Pinpoint the cell where the given text exists, returning its (X, Y) midpoint coordinate. 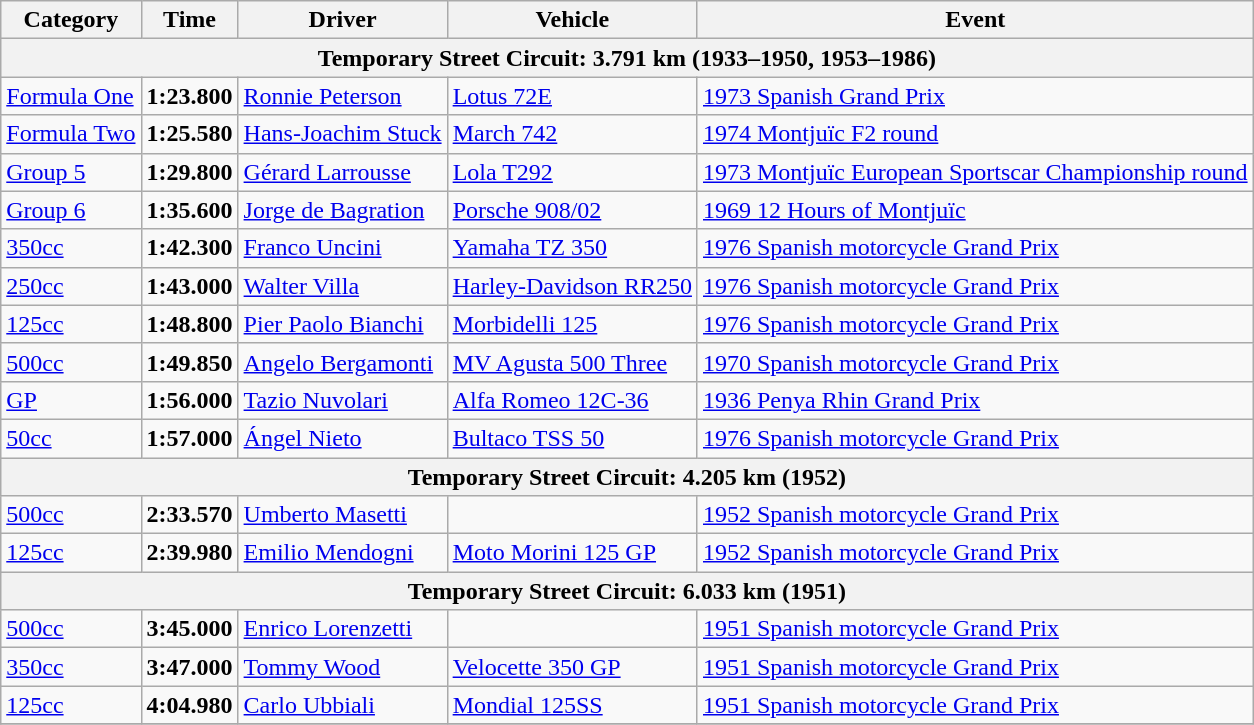
1:48.800 (190, 324)
3:47.000 (190, 667)
Walter Villa (342, 286)
Yamaha TZ 350 (572, 248)
Driver (342, 20)
1973 Montjuïc European Sportscar Championship round (975, 172)
Hans-Joachim Stuck (342, 134)
1:23.800 (190, 96)
Gérard Larrousse (342, 172)
1:42.300 (190, 248)
Ángel Nieto (342, 438)
GP (71, 400)
1973 Spanish Grand Prix (975, 96)
1:43.000 (190, 286)
1974 Montjuïc F2 round (975, 134)
Bultaco TSS 50 (572, 438)
Emilio Mendogni (342, 553)
Pier Paolo Bianchi (342, 324)
Enrico Lorenzetti (342, 629)
1:57.000 (190, 438)
1936 Penya Rhin Grand Prix (975, 400)
3:45.000 (190, 629)
Porsche 908/02 (572, 210)
1:49.850 (190, 362)
Umberto Masetti (342, 515)
250cc (71, 286)
50cc (71, 438)
1:25.580 (190, 134)
Temporary Street Circuit: 3.791 km (1933–1950, 1953–1986) (627, 58)
Lola T292 (572, 172)
Formula Two (71, 134)
Alfa Romeo 12C-36 (572, 400)
1970 Spanish motorcycle Grand Prix (975, 362)
Lotus 72E (572, 96)
March 742 (572, 134)
Event (975, 20)
Temporary Street Circuit: 6.033 km (1951) (627, 591)
Franco Uncini (342, 248)
Harley-Davidson RR250 (572, 286)
Ronnie Peterson (342, 96)
Velocette 350 GP (572, 667)
Formula One (71, 96)
Category (71, 20)
Jorge de Bagration (342, 210)
Morbidelli 125 (572, 324)
Mondial 125SS (572, 705)
Group 6 (71, 210)
Temporary Street Circuit: 4.205 km (1952) (627, 477)
MV Agusta 500 Three (572, 362)
2:33.570 (190, 515)
Time (190, 20)
1:56.000 (190, 400)
2:39.980 (190, 553)
4:04.980 (190, 705)
Carlo Ubbiali (342, 705)
Group 5 (71, 172)
Vehicle (572, 20)
Moto Morini 125 GP (572, 553)
1:29.800 (190, 172)
Tommy Wood (342, 667)
1:35.600 (190, 210)
1969 12 Hours of Montjuïc (975, 210)
Tazio Nuvolari (342, 400)
Angelo Bergamonti (342, 362)
